Locate the cell with the specified text and output its [X, Y] center coordinate. 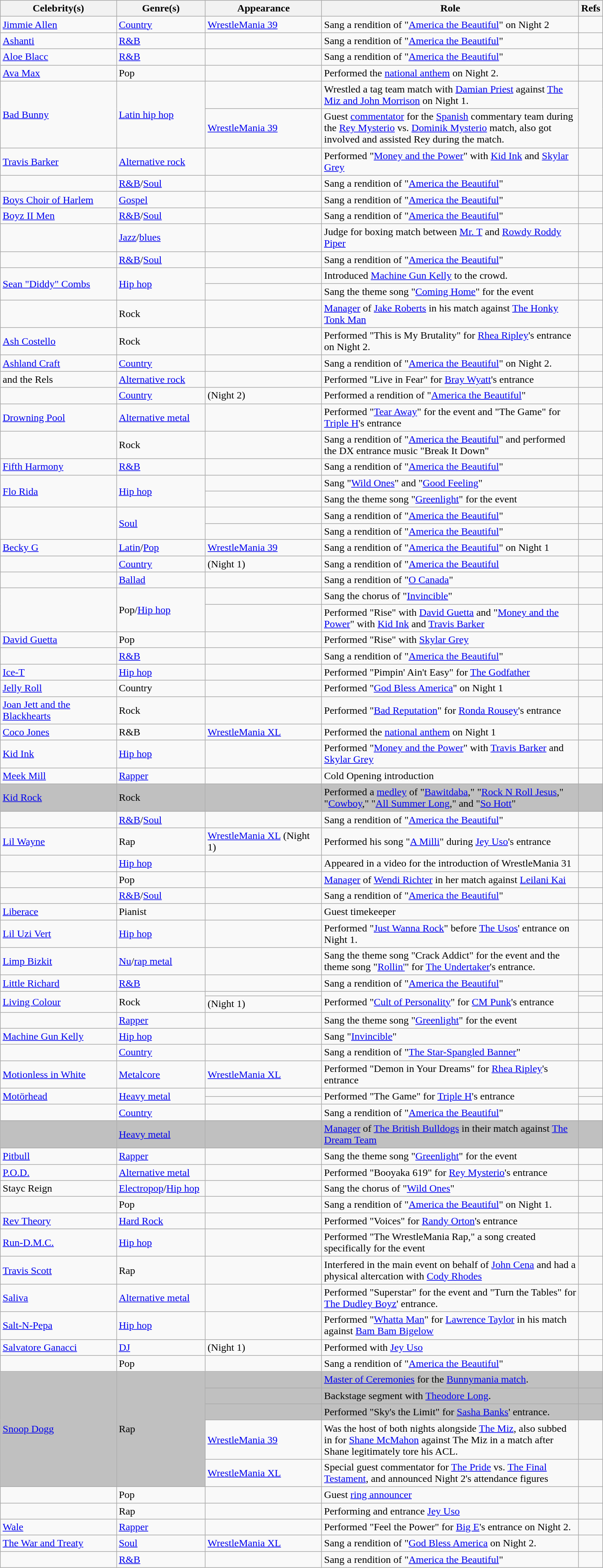
Performed "Feel the Power" for Big E's entrance on Night 2. [450, 1527]
Lil Uzi Vert [59, 934]
Appearance [264, 8]
Lil Wayne [59, 841]
Performed "Bad Reputation" for Ronda Rousey's entrance [450, 710]
Performed "God Bless America" on Night 1 [450, 688]
Special guest commentator for The Pride vs. The Final Testament, and announced Night 2's attendance figures [450, 1473]
Performed "Pimpin' Ain't Easy" for The Godfather [450, 672]
Cold Opening introduction [450, 776]
Interfered in the main event on behalf of John Cena and had a physical altercation with Cody Rhodes [450, 1271]
Metalcore [161, 1074]
The War and Treaty [59, 1543]
and the Rels [59, 379]
Performed "The Game" for Triple H's entrance [450, 1096]
Celebrity(s) [59, 8]
Stayc Reign [59, 1189]
Gospel [161, 199]
Kid Rock [59, 798]
Boys Choir of Harlem [59, 199]
Little Richard [59, 983]
Wrestled a tag team match with Damian Priest against The Miz and John Morrison on Night 1. [450, 95]
Performed his song "A Milli" during Jey Uso's entrance [450, 841]
Pop/Hip hop [161, 610]
Ice-T [59, 672]
Performed the national anthem on Night 1 [450, 732]
Sang a rendition of "America the Beautiful" and performed the DX entrance music "Break It Down" [450, 445]
Performed "Voices" for Randy Orton's entrance [450, 1221]
Kid Ink [59, 754]
Drowning Pool [59, 418]
Backstage segment with Theodore Long. [450, 1396]
Refs [591, 8]
Nu/rap metal [161, 962]
Manager of Jake Roberts in his match against The Honky Tonk Man [450, 314]
Performed "Money and the Power" with Travis Barker and Skylar Grey [450, 754]
Performed "Rise" with Skylar Grey [450, 640]
Machine Gun Kelly [59, 1036]
Performed a medley of "Bawitdaba," "Rock N Roll Jesus," "Cowboy," "All Summer Long," and "So Hott" [450, 798]
Motörhead [59, 1096]
Salt-N-Pepa [59, 1326]
Appeared in a video for the introduction of WrestleMania 31 [450, 863]
Performed "Booyaka 619" for Rey Mysterio's entrance [450, 1172]
Role [450, 8]
Jazz/blues [161, 238]
Master of Ceremonies for the Bunnymania match. [450, 1380]
Pianist [161, 912]
Fifth Harmony [59, 467]
Sean "Diddy" Combs [59, 284]
Performed "Sky's the Limit" for Sasha Banks' entrance. [450, 1412]
Sang "Invincible" [450, 1036]
Sang a rendition of "The Star-Spangled Banner" [450, 1052]
WrestleMania XL (Night 1) [264, 841]
Salvatore Ganacci [59, 1347]
Meek Mill [59, 776]
Ashland Craft [59, 363]
Guest timekeeper [450, 912]
Manager of Wendi Richter in her match against Leilani Kai [450, 880]
Performed "The WrestleMania Rap," a song created specifically for the event [450, 1243]
Guest ring announcer [450, 1495]
Rev Theory [59, 1221]
David Guetta [59, 640]
Performed with Jey Uso [450, 1347]
Wale [59, 1527]
Sang a rendition of "America the Beautiful" on Night 1 [450, 547]
Genre(s) [161, 8]
Joan Jett and the Blackhearts [59, 710]
Performed "This is My Brutality" for Rhea Ripley's entrance on Night 2. [450, 341]
Performed "Tear Away" for the event and "The Game" for Triple H's entrance [450, 418]
DJ [161, 1347]
Hard Rock [161, 1221]
Performed "Whatta Man" for Lawrence Taylor in his match against Bam Bam Bigelow [450, 1326]
Liberace [59, 912]
Manager of The British Bulldogs in their match against The Dream Team [450, 1134]
Aloe Blacc [59, 57]
P.O.D. [59, 1172]
Sang a rendition of "America the Beautiful" on Night 1. [450, 1205]
Sang the chorus of "Wild Ones" [450, 1189]
Flo Rida [59, 491]
Sang the chorus of "Invincible" [450, 596]
Living Colour [59, 1001]
Limp Bizkit [59, 962]
Sang the theme song "Coming Home" for the event [450, 292]
Performing and entrance Jey Uso [450, 1511]
Performed "Superstar" for the event and "Turn the Tables" for The Dudley Boyz' entrance. [450, 1298]
Boyz II Men [59, 216]
Electropop/Hip hop [161, 1189]
Sang the theme song "Crack Addict" for the event and the theme song "Rollin'" for The Undertaker's entrance. [450, 962]
Performed "Rise" with David Guetta and "Money and the Power" with Kid Ink and Travis Barker [450, 618]
Saliva [59, 1298]
Jelly Roll [59, 688]
Performed "Demon in Your Dreams" for Rhea Ripley's entrance [450, 1074]
Sang "Wild Ones" and "Good Feeling" [450, 483]
Ballad [161, 580]
(Night 2) [264, 396]
Snoop Dogg [59, 1429]
Performed "Live in Fear" for Bray Wyatt's entrance [450, 379]
Sang a rendition of "God Bless America on Night 2. [450, 1543]
Becky G [59, 547]
Sang a rendition of "America the Beautiful" on Night 2. [450, 363]
Was the host of both nights alongside The Miz, also subbed in for Shane McMahon against The Miz in a match after Shane legitimately tore his ACL. [450, 1439]
Run-D.M.C. [59, 1243]
Ash Costello [59, 341]
Bad Bunny [59, 115]
Latin/Pop [161, 547]
Performed "Cult of Personality" for CM Punk's entrance [450, 1001]
Performed "Just Wanna Rock" before The Usos' entrance on Night 1. [450, 934]
Latin hip hop [161, 115]
Pitbull [59, 1156]
Coco Jones [59, 732]
Sang a rendition of "America the Beautiful [450, 564]
Performed a rendition of "America the Beautiful" [450, 396]
Ashanti [59, 41]
Travis Scott [59, 1271]
Motionless in White [59, 1074]
Jimmie Allen [59, 25]
Performed "Money and the Power" with Kid Ink and Skylar Grey [450, 161]
Judge for boxing match between Mr. T and Rowdy Roddy Piper [450, 238]
Ava Max [59, 73]
Sang a rendition of "America the Beautiful" on Night 2 [450, 25]
Introduced Machine Gun Kelly to the crowd. [450, 276]
Sang a rendition of "O Canada" [450, 580]
Travis Barker [59, 161]
Performed the national anthem on Night 2. [450, 73]
